Provide the [x, y] coordinate of the cell's center where the given text is located.  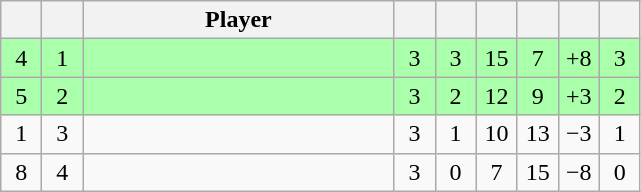
9 [538, 96]
+8 [578, 58]
−8 [578, 172]
8 [22, 172]
Player [238, 20]
−3 [578, 134]
12 [496, 96]
13 [538, 134]
+3 [578, 96]
10 [496, 134]
5 [22, 96]
